Capture the cell that displays the provided text and extract its (x, y) central coordinate. 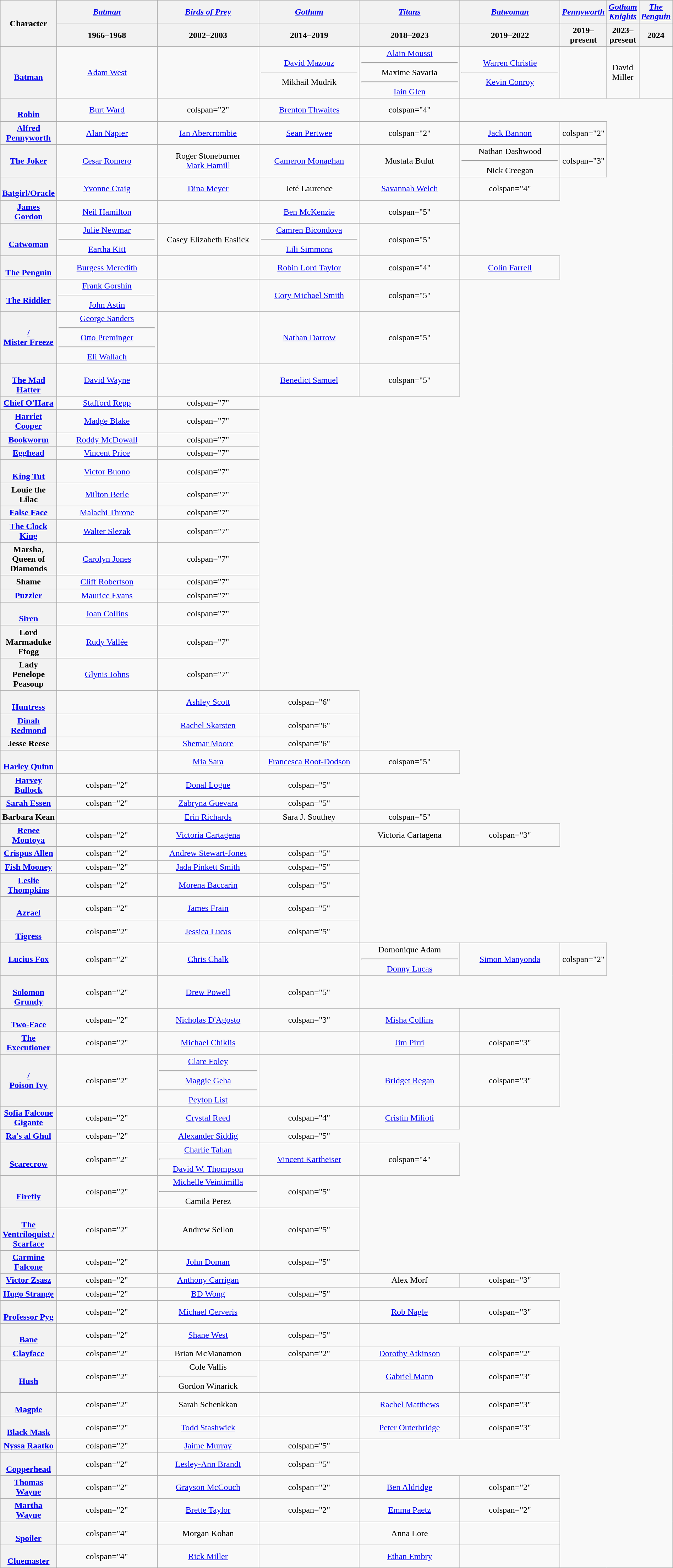
Gotham Knights (623, 12)
Walter Slezak (107, 531)
Ra's al Ghul (28, 1136)
Barbara Kean (28, 817)
Donal Logue (208, 785)
1966–1968 (107, 35)
Camren BicondovaLili Simmons (310, 240)
Mustafa Bulut (410, 161)
Burgess Meredith (107, 268)
Leslie Thompkins (28, 885)
Crispus Allen (28, 853)
Chris Chalk (208, 959)
Sofia Falcone Gigante (28, 1118)
Chief O'Hara (28, 403)
Nicholas D'Agosto (208, 1020)
Todd Stashwick (208, 1427)
Batwoman (510, 12)
Black Mask (28, 1427)
/ Mister Freeze (28, 337)
False Face (28, 513)
Joan Collins (107, 614)
Martha Wayne (28, 1510)
Professor Pyg (28, 1312)
Magpie (28, 1404)
Rick Miller (208, 1556)
Grayson McCouch (208, 1487)
Adam West (107, 72)
The Joker (28, 161)
Cameron Monaghan (310, 161)
Huntress (28, 702)
Dorothy Atkinson (410, 1353)
Sean Pertwee (310, 133)
Pennyworth (584, 12)
Titans (410, 12)
The Riddler (28, 295)
Maurice Evans (107, 595)
Victor Buono (107, 471)
Carmine Falcone (28, 1262)
Alfred Pennyworth (28, 133)
Anthony Carrigan (208, 1280)
Mia Sara (208, 762)
Alan Napier (107, 133)
Victor Zsasz (28, 1280)
Ethan Embry (410, 1556)
2024 (656, 35)
Colin Farrell (510, 268)
The Mad Hatter (28, 380)
Brette Taylor (208, 1510)
Egghead (28, 453)
Benedict Samuel (310, 380)
Sara J. Southey (310, 817)
David MazouzMikhail Mudrik (310, 72)
Bridget Regan (410, 1080)
Shemar Moore (208, 744)
Andrew Stewart-Jones (208, 853)
Cliff Robertson (107, 582)
Harley Quinn (28, 762)
Hugo Strange (28, 1294)
Nathan Darrow (310, 337)
James Gordon (28, 211)
Roddy McDowall (107, 440)
Malachi Throne (107, 513)
Jeté Laurence (310, 189)
Jim Pirri (410, 1042)
Yvonne Craig (107, 189)
Firefly (28, 1192)
Robin Lord Taylor (310, 268)
Harvey Bullock (28, 785)
Glynis Johns (107, 674)
Character (28, 23)
Vincent Price (107, 453)
Nathan DashwoodNick Creegan (510, 161)
Dina Meyer (208, 189)
David Miller (623, 72)
2002–2003 (208, 35)
The Ventriloquist / Scarface (28, 1229)
Drew Powell (208, 992)
Ian Abercrombie (208, 133)
Frank GorshinJohn Astin (107, 295)
Rob Nagle (410, 1312)
Morena Baccarin (208, 885)
Ben McKenzie (310, 211)
Puzzler (28, 595)
Peter Outerbridge (410, 1427)
Misha Collins (410, 1020)
Jessica Lucas (208, 931)
Lesley-Ann Brandt (208, 1464)
Zabryna Guevara (208, 803)
Jaime Murray (208, 1446)
2014–2019 (310, 35)
Catwoman (28, 240)
George SandersOtto PremingerEli Wallach (107, 337)
John Doman (208, 1262)
Lady Penelope Peasoup (28, 674)
Bane (28, 1335)
Azrael (28, 908)
Neil Hamilton (107, 211)
Gotham (310, 12)
Rachel Matthews (410, 1404)
Nyssa Raatko (28, 1446)
Spoiler (28, 1534)
Carolyn Jones (107, 559)
David Wayne (107, 380)
/ Poison Ivy (28, 1080)
Cory Michael Smith (310, 295)
Burt Ward (107, 110)
Clayface (28, 1353)
Cristin Milioti (410, 1118)
Ben Aldridge (410, 1487)
Harriet Cooper (28, 422)
Morgan Kohan (208, 1534)
Sarah Schenkkan (208, 1404)
Fish Mooney (28, 867)
Rachel Skarsten (208, 725)
Milton Berle (107, 495)
Alex Morf (410, 1280)
Michelle VeintimillaCamila Perez (208, 1192)
James Frain (208, 908)
Louie the Lilac (28, 495)
Scarecrow (28, 1159)
Ashley Scott (208, 702)
Lucius Fox (28, 959)
Bookworm (28, 440)
Shame (28, 582)
Vincent Kartheiser (310, 1159)
2019–present (584, 35)
Dinah Redmond (28, 725)
2018–2023 (410, 35)
Thomas Wayne (28, 1487)
Warren ChristieKevin Conroy (510, 72)
Batgirl/Oracle (28, 189)
Marsha, Queen of Diamonds (28, 559)
Brian McManamon (208, 1353)
Tigress (28, 931)
Anna Lore (410, 1534)
Charlie TahanDavid W. Thompson (208, 1159)
Jack Bannon (510, 133)
The Executioner (28, 1042)
Andrew Sellon (208, 1229)
Lord Marmaduke Ffogg (28, 642)
The Clock King (28, 531)
Emma Paetz (410, 1510)
Brenton Thwaites (310, 110)
Renee Montoya (28, 835)
Roger StoneburnerMark Hamill (208, 161)
Clare FoleyMaggie GehaPeyton List (208, 1080)
Michael Cerveris (208, 1312)
2019–2022 (510, 35)
Hush (28, 1376)
King Tut (28, 471)
Alain MoussiMaxime SavariaIain Glen (410, 72)
Erin Richards (208, 817)
Copperhead (28, 1464)
Stafford Repp (107, 403)
Savannah Welch (410, 189)
Alexander Siddig (208, 1136)
2023–present (623, 35)
Francesca Root-Dodson (310, 762)
Solomon Grundy (28, 992)
Crystal Reed (208, 1118)
Jada Pinkett Smith (208, 867)
Jesse Reese (28, 744)
Two-Face (28, 1020)
Domonique AdamDonny Lucas (410, 959)
Gabriel Mann (410, 1376)
Sarah Essen (28, 803)
Robin (28, 110)
Cole VallisGordon Winarick (208, 1376)
Rudy Vallée (107, 642)
Birds of Prey (208, 12)
Madge Blake (107, 422)
Casey Elizabeth Easlick (208, 240)
Cluemaster (28, 1556)
Simon Manyonda (510, 959)
Shane West (208, 1335)
Siren (28, 614)
Cesar Romero (107, 161)
Michael Chiklis (208, 1042)
BD Wong (208, 1294)
Julie NewmarEartha Kitt (107, 240)
